From the cell containing the given text, extract its center point as (X, Y) coordinate. 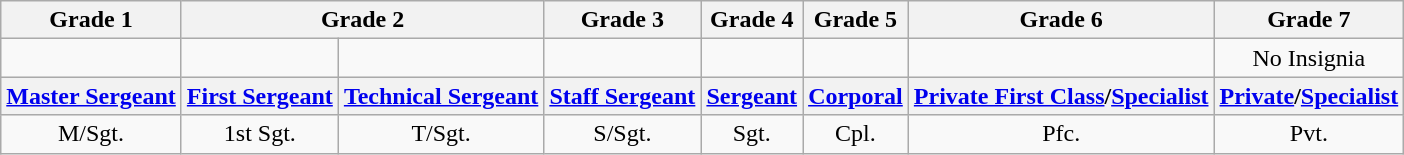
Sergeant (752, 96)
Grade 6 (1061, 20)
Private/Specialist (1309, 96)
T/Sgt. (441, 134)
Pvt. (1309, 134)
Grade 1 (92, 20)
Pfc. (1061, 134)
1st Sgt. (260, 134)
Grade 5 (856, 20)
Grade 4 (752, 20)
No Insignia (1309, 58)
Grade 2 (362, 20)
First Sergeant (260, 96)
Technical Sergeant (441, 96)
M/Sgt. (92, 134)
Private First Class/Specialist (1061, 96)
Corporal (856, 96)
Staff Sergeant (622, 96)
Grade 7 (1309, 20)
S/Sgt. (622, 134)
Master Sergeant (92, 96)
Cpl. (856, 134)
Sgt. (752, 134)
Grade 3 (622, 20)
